Locate the cell with the specified text and output its [X, Y] center coordinate. 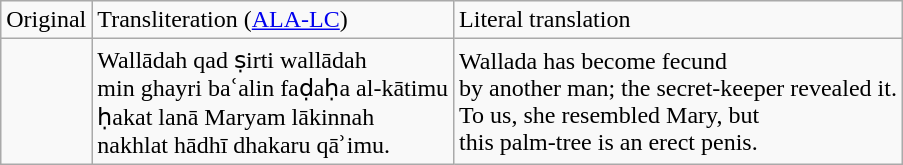
Original [46, 20]
Transliteration (ALA-LC) [273, 20]
Literal translation [678, 20]
Wallādah qad ṣirti wallādahmin ghayri baʿalin faḍaḥa al-kātimuḥakat lanā Maryam lākinnahnakhlat hādhī dhakaru qāʾimu. [273, 102]
Wallada has become fecundby another man; the secret-keeper revealed it.To us, she resembled Mary, butthis palm-tree is an erect penis. [678, 102]
